Search for the cell housing the specified text and yield its (x, y) center coordinate. 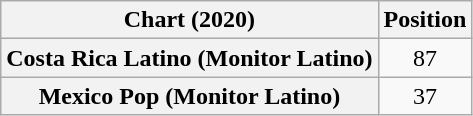
37 (425, 96)
Costa Rica Latino (Monitor Latino) (190, 58)
Chart (2020) (190, 20)
87 (425, 58)
Position (425, 20)
Mexico Pop (Monitor Latino) (190, 96)
